Extract the [X, Y] coordinate from the center of the cell holding the provided text.  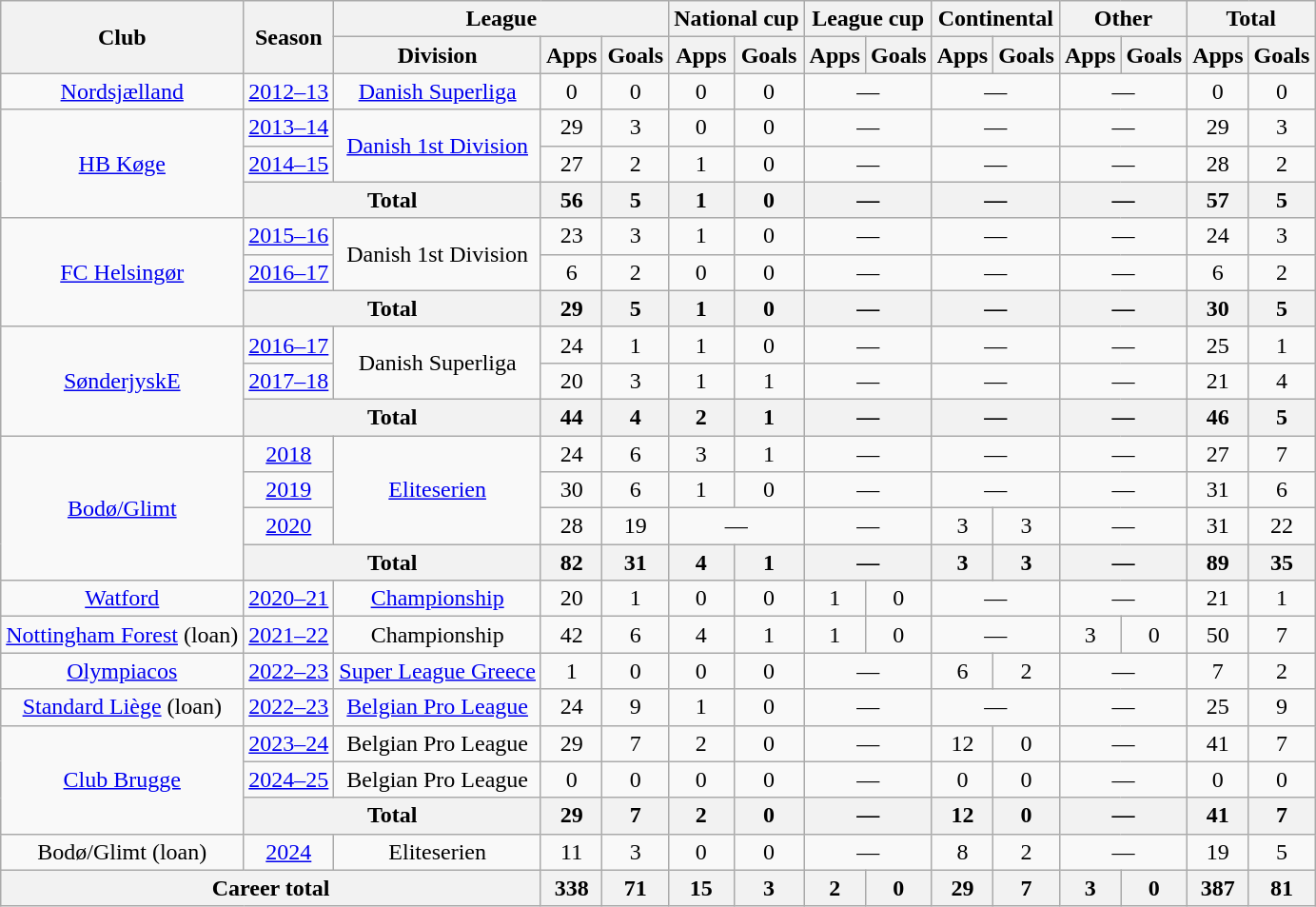
42 [571, 635]
Season [289, 37]
League [501, 19]
46 [1218, 417]
National cup [737, 19]
Division [438, 55]
11 [571, 852]
Nottingham Forest (loan) [122, 635]
Watford [122, 599]
387 [1218, 888]
Olympiacos [122, 671]
2024–25 [289, 779]
Club [122, 37]
Other [1123, 19]
2019 [289, 490]
Bodø/Glimt (loan) [122, 852]
2015–16 [289, 236]
2024 [289, 852]
2023–24 [289, 743]
71 [636, 888]
2020–21 [289, 599]
Club Brugge [122, 779]
Continental [995, 19]
89 [1218, 562]
44 [571, 417]
2017–18 [289, 381]
Standard Liège (loan) [122, 707]
15 [701, 888]
81 [1282, 888]
Bodø/Glimt [122, 508]
2012–13 [289, 91]
22 [1282, 526]
League cup [868, 19]
35 [1282, 562]
2018 [289, 454]
Super League Greece [438, 671]
SønderjyskE [122, 381]
FC Helsingør [122, 272]
338 [571, 888]
HB Køge [122, 164]
2014–15 [289, 164]
57 [1218, 200]
56 [571, 200]
Career total [271, 888]
2021–22 [289, 635]
23 [571, 236]
Nordsjælland [122, 91]
2020 [289, 526]
8 [962, 852]
2013–14 [289, 128]
82 [571, 562]
50 [1218, 635]
